Search for the cell housing the specified text and yield its [X, Y] center coordinate. 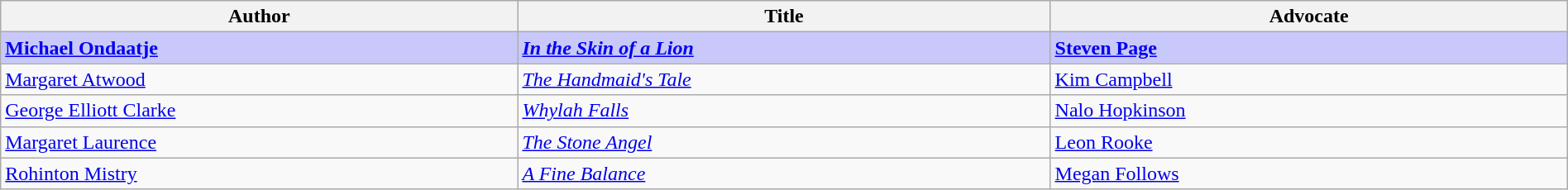
In the Skin of a Lion [784, 48]
Megan Follows [1308, 173]
Advocate [1308, 17]
Nalo Hopkinson [1308, 111]
Michael Ondaatje [260, 48]
The Handmaid's Tale [784, 79]
Leon Rooke [1308, 142]
Whylah Falls [784, 111]
Title [784, 17]
George Elliott Clarke [260, 111]
Author [260, 17]
Margaret Laurence [260, 142]
Kim Campbell [1308, 79]
The Stone Angel [784, 142]
Rohinton Mistry [260, 173]
Steven Page [1308, 48]
Margaret Atwood [260, 79]
A Fine Balance [784, 173]
